Output the (X, Y) coordinate of the center of the cell containing the given text.  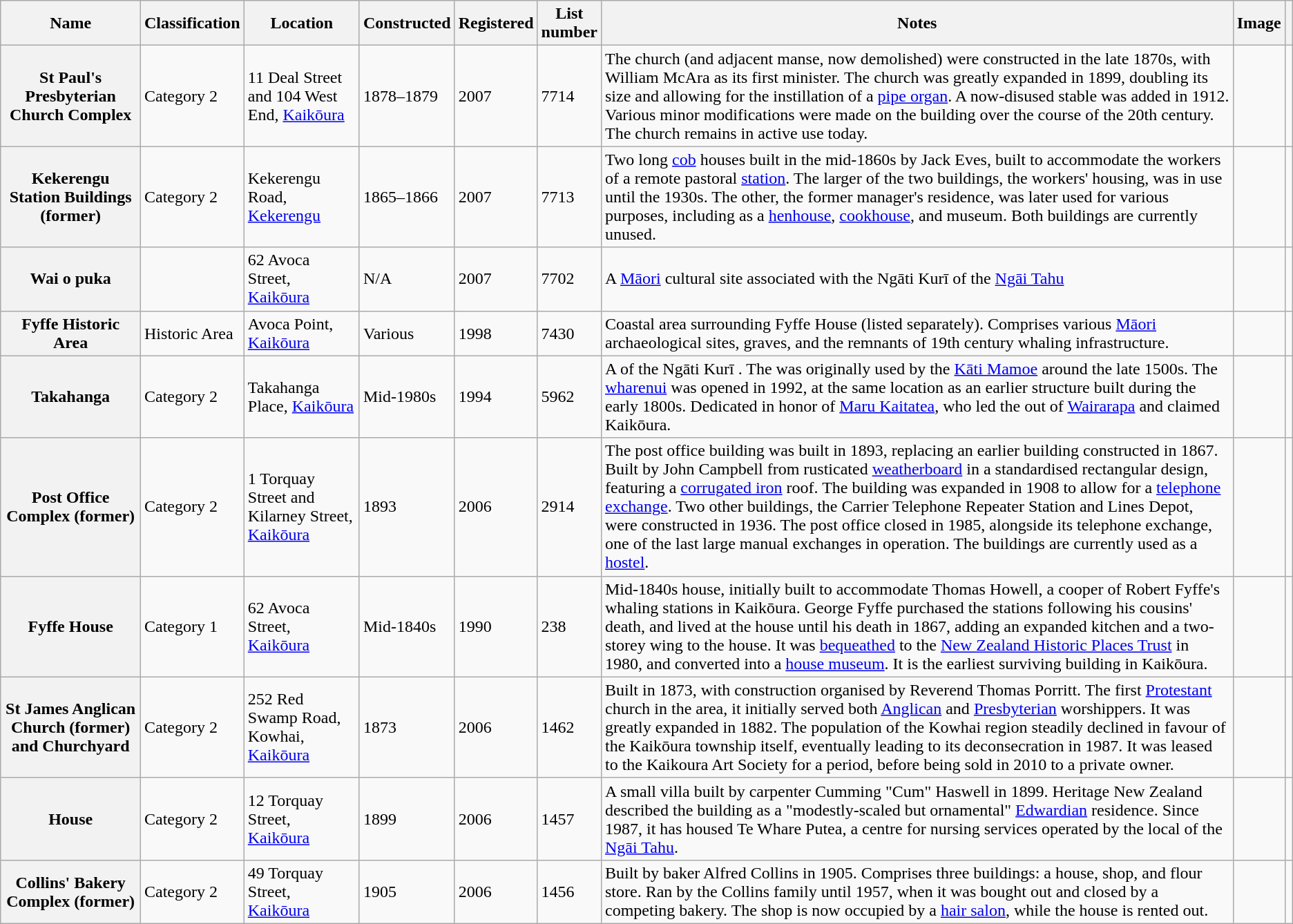
7713 (569, 197)
Kekerengu Station Buildings (former) (70, 197)
St James Anglican Church (former) and Churchyard (70, 727)
1865–1866 (407, 197)
1893 (407, 507)
N/A (407, 279)
Takahanga Place, Kaikōura (301, 396)
1905 (407, 892)
Takahanga (70, 396)
Constructed (407, 23)
1457 (569, 819)
1873 (407, 727)
7430 (569, 333)
2914 (569, 507)
Location (301, 23)
Registered (496, 23)
1878–1879 (407, 96)
5962 (569, 396)
Fyffe House (70, 626)
Category 1 (193, 626)
A Māori cultural site associated with the Ngāti Kurī of the Ngāi Tahu (917, 279)
Post Office Complex (former) (70, 507)
House (70, 819)
1899 (407, 819)
Wai o puka (70, 279)
Historic Area (193, 333)
Mid-1980s (407, 396)
1994 (496, 396)
1990 (496, 626)
49 Torquay Street, Kaikōura (301, 892)
1998 (496, 333)
11 Deal Street and 104 West End, Kaikōura (301, 96)
238 (569, 626)
Image (1258, 23)
St Paul's Presbyterian Church Complex (70, 96)
12 Torquay Street, Kaikōura (301, 819)
7702 (569, 279)
7714 (569, 96)
252 Red Swamp Road, Kowhai, Kaikōura (301, 727)
Notes (917, 23)
Various (407, 333)
1462 (569, 727)
Listnumber (569, 23)
1 Torquay Street and Kilarney Street, Kaikōura (301, 507)
Classification (193, 23)
Kekerengu Road, Kekerengu (301, 197)
1456 (569, 892)
Avoca Point, Kaikōura (301, 333)
Fyffe Historic Area (70, 333)
Collins' Bakery Complex (former) (70, 892)
Mid-1840s (407, 626)
Name (70, 23)
